Determine the [x, y] coordinate at the center of the cell enclosing the given text.  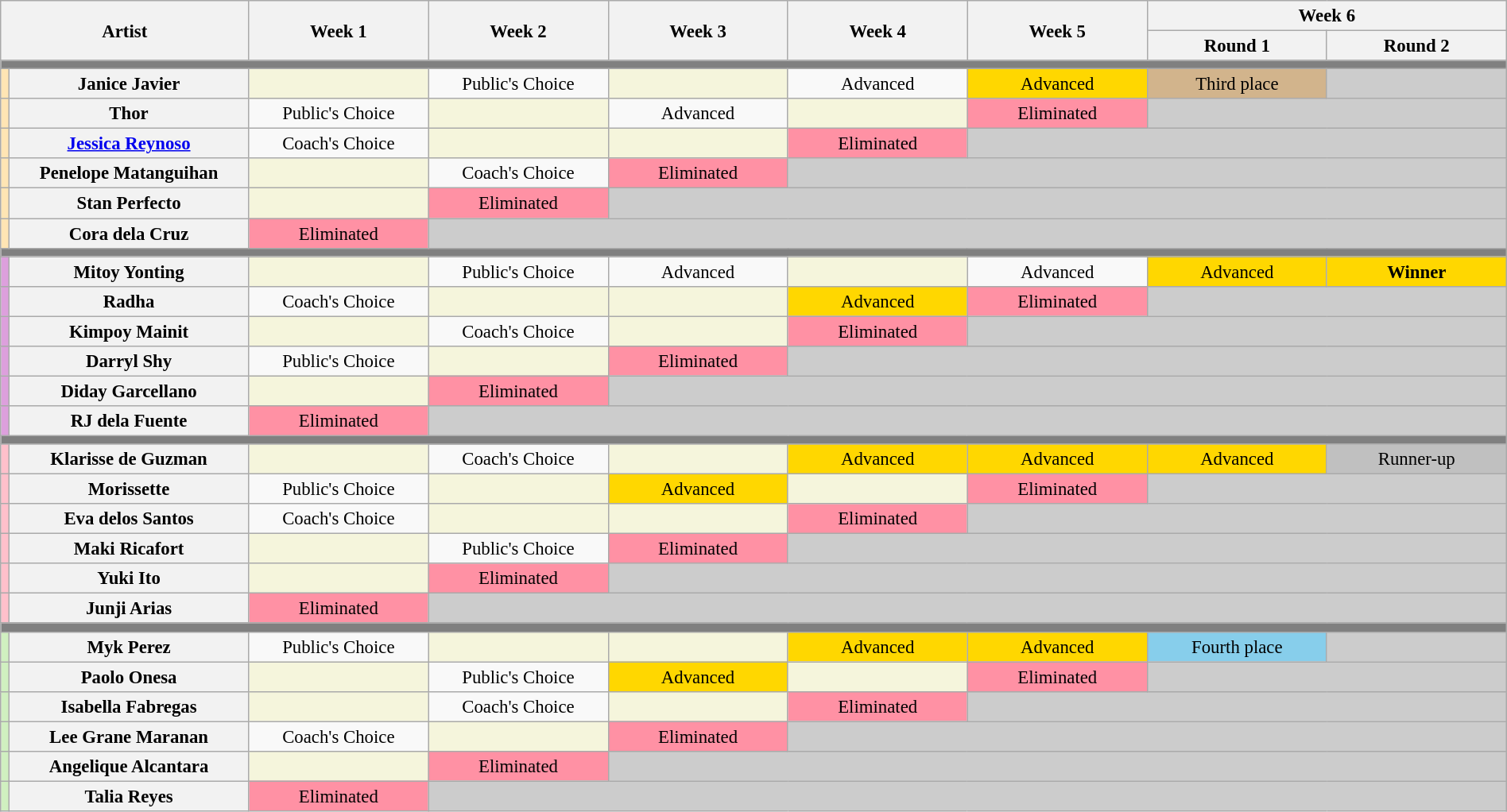
Radha [129, 301]
Week 1 [339, 30]
Stan Perfecto [129, 203]
Junji Arias [129, 609]
Third place [1237, 84]
Penelope Matanguihan [129, 174]
Maki Ricafort [129, 549]
Diday Garcellano [129, 391]
Paolo Onesa [129, 677]
Week 4 [877, 30]
Morissette [129, 489]
Jessica Reynoso [129, 144]
Angelique Alcantara [129, 767]
Janice Javier [129, 84]
Kimpoy Mainit [129, 331]
Myk Perez [129, 647]
Week 5 [1057, 30]
Winner [1416, 272]
Round 2 [1416, 46]
Talia Reyes [129, 796]
Mitoy Yonting [129, 272]
Round 1 [1237, 46]
Week 3 [698, 30]
Yuki Ito [129, 578]
Fourth place [1237, 647]
Darryl Shy [129, 362]
Isabella Fabregas [129, 706]
Cora dela Cruz [129, 234]
Week 6 [1327, 16]
RJ dela Fuente [129, 421]
Artist [125, 30]
Eva delos Santos [129, 519]
Klarisse de Guzman [129, 459]
Lee Grane Maranan [129, 737]
Thor [129, 114]
Runner-up [1416, 459]
Week 2 [518, 30]
